Capture the cell that displays the provided text and extract its (x, y) central coordinate. 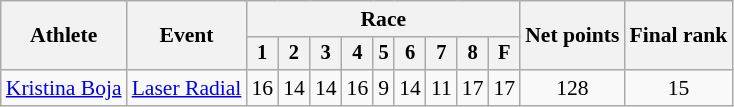
6 (410, 54)
Athlete (64, 36)
Laser Radial (187, 88)
Race (383, 19)
5 (384, 54)
11 (442, 88)
Kristina Boja (64, 88)
Net points (572, 36)
1 (262, 54)
3 (326, 54)
8 (473, 54)
Event (187, 36)
9 (384, 88)
F (505, 54)
2 (294, 54)
Final rank (678, 36)
7 (442, 54)
15 (678, 88)
4 (358, 54)
128 (572, 88)
